Locate the cell with the specified text and output its [X, Y] center coordinate. 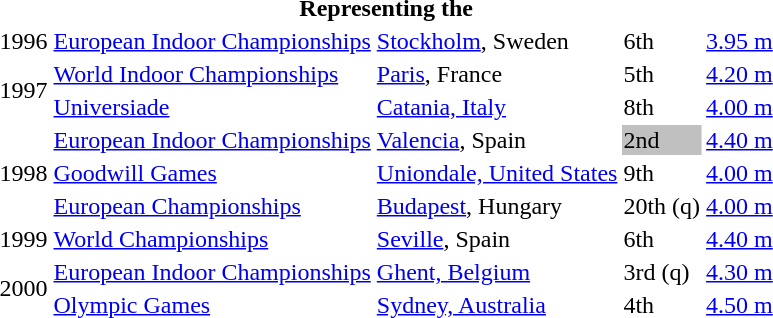
20th (q) [662, 206]
Catania, Italy [497, 107]
World Indoor Championships [212, 74]
Uniondale, United States [497, 173]
Universiade [212, 107]
Valencia, Spain [497, 140]
Budapest, Hungary [497, 206]
Stockholm, Sweden [497, 41]
5th [662, 74]
8th [662, 107]
9th [662, 173]
Ghent, Belgium [497, 272]
Goodwill Games [212, 173]
Seville, Spain [497, 239]
European Championships [212, 206]
3rd (q) [662, 272]
Paris, France [497, 74]
2nd [662, 140]
World Championships [212, 239]
